For the text-containing cell, return its midpoint in (x, y) coordinate format. 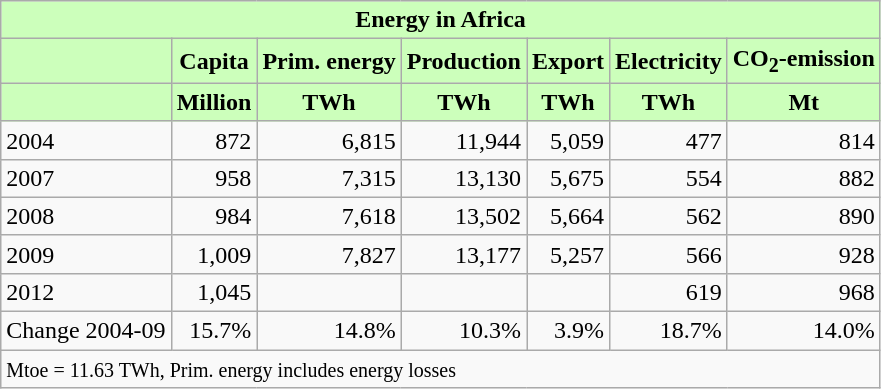
3.9% (568, 331)
15.7% (214, 331)
Energy in Africa (441, 20)
1,009 (214, 254)
Mtoe = 11.63 TWh, Prim. energy includes energy losses (441, 369)
Mt (804, 102)
2007 (86, 178)
2004 (86, 140)
5,257 (568, 254)
14.8% (329, 331)
13,502 (464, 216)
968 (804, 292)
554 (669, 178)
882 (804, 178)
13,177 (464, 254)
Prim. energy (329, 61)
619 (669, 292)
18.7% (669, 331)
Million (214, 102)
928 (804, 254)
Change 2004-09 (86, 331)
562 (669, 216)
CO2-emission (804, 61)
Electricity (669, 61)
13,130 (464, 178)
5,675 (568, 178)
7,827 (329, 254)
7,618 (329, 216)
2008 (86, 216)
Capita (214, 61)
890 (804, 216)
5,664 (568, 216)
11,944 (464, 140)
2009 (86, 254)
Production (464, 61)
1,045 (214, 292)
566 (669, 254)
10.3% (464, 331)
6,815 (329, 140)
7,315 (329, 178)
872 (214, 140)
14.0% (804, 331)
Export (568, 61)
5,059 (568, 140)
958 (214, 178)
984 (214, 216)
2012 (86, 292)
477 (669, 140)
814 (804, 140)
